Pinpoint the cell where the given text exists, returning its [x, y] midpoint coordinate. 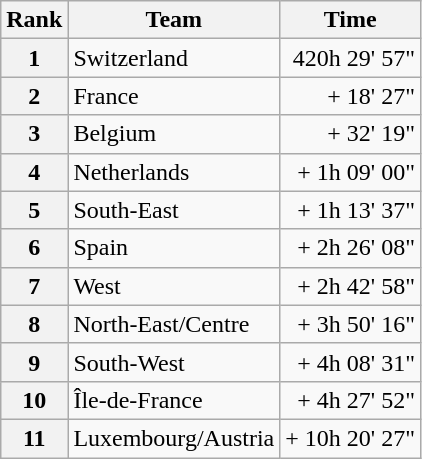
+ 2h 42' 58" [350, 286]
8 [34, 324]
5 [34, 210]
+ 3h 50' 16" [350, 324]
6 [34, 248]
+ 10h 20' 27" [350, 438]
4 [34, 172]
Spain [174, 248]
West [174, 286]
Luxembourg/Austria [174, 438]
Belgium [174, 134]
9 [34, 362]
10 [34, 400]
3 [34, 134]
+ 1h 13' 37" [350, 210]
South-East [174, 210]
South-West [174, 362]
Île-de-France [174, 400]
11 [34, 438]
+ 18' 27" [350, 96]
Time [350, 20]
+ 32' 19" [350, 134]
France [174, 96]
7 [34, 286]
2 [34, 96]
+ 4h 27' 52" [350, 400]
1 [34, 58]
+ 2h 26' 08" [350, 248]
+ 1h 09' 00" [350, 172]
420h 29' 57" [350, 58]
North-East/Centre [174, 324]
Team [174, 20]
Rank [34, 20]
+ 4h 08' 31" [350, 362]
Switzerland [174, 58]
Netherlands [174, 172]
